Provide the (X, Y) coordinate of the cell's center where the given text is located.  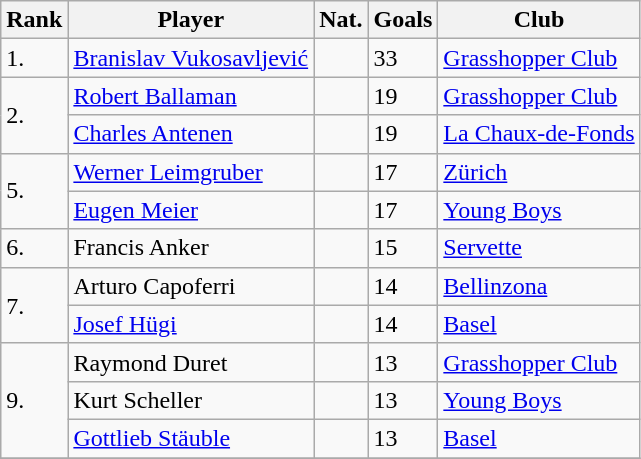
Gottlieb Stäuble (191, 438)
Francis Anker (191, 248)
Zürich (539, 172)
La Chaux-de-Fonds (539, 134)
15 (403, 248)
Bellinzona (539, 286)
Charles Antenen (191, 134)
Kurt Scheller (191, 400)
33 (403, 58)
Goals (403, 20)
Arturo Capoferri (191, 286)
5. (34, 191)
Servette (539, 248)
Club (539, 20)
2. (34, 115)
9. (34, 400)
1. (34, 58)
Eugen Meier (191, 210)
Josef Hügi (191, 324)
Branislav Vukosavljević (191, 58)
Player (191, 20)
Raymond Duret (191, 362)
6. (34, 248)
Nat. (341, 20)
Robert Ballaman (191, 96)
7. (34, 305)
Rank (34, 20)
Werner Leimgruber (191, 172)
